For the text-containing cell, return its midpoint in [x, y] coordinate format. 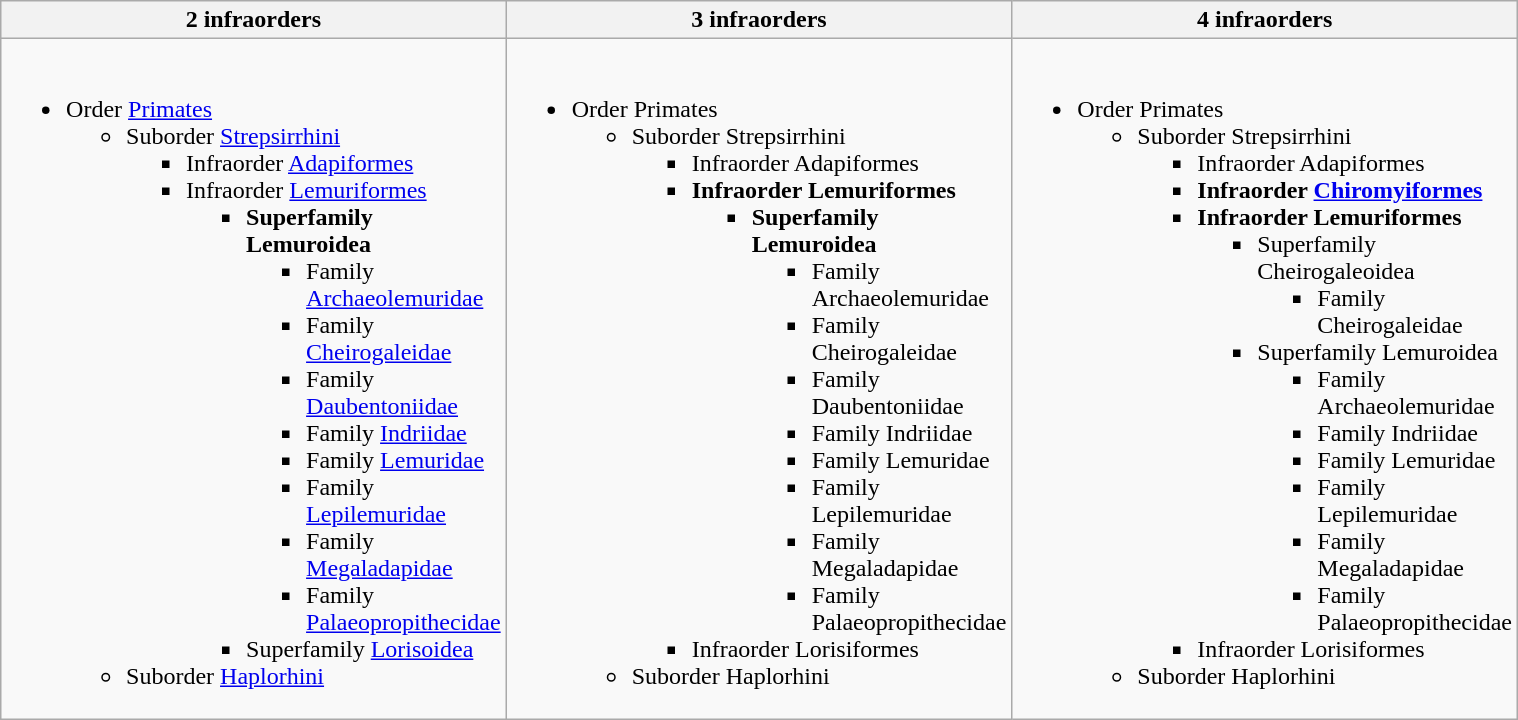
2 infraorders [254, 20]
4 infraorders [1265, 20]
3 infraorders [759, 20]
